From the cell containing the given text, extract its center point as [X, Y] coordinate. 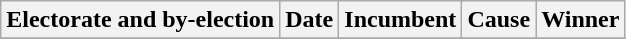
Date [310, 20]
Winner [580, 20]
Cause [499, 20]
Incumbent [400, 20]
Electorate and by-election [140, 20]
